Provide the [x, y] coordinate of the cell's center where the given text is located.  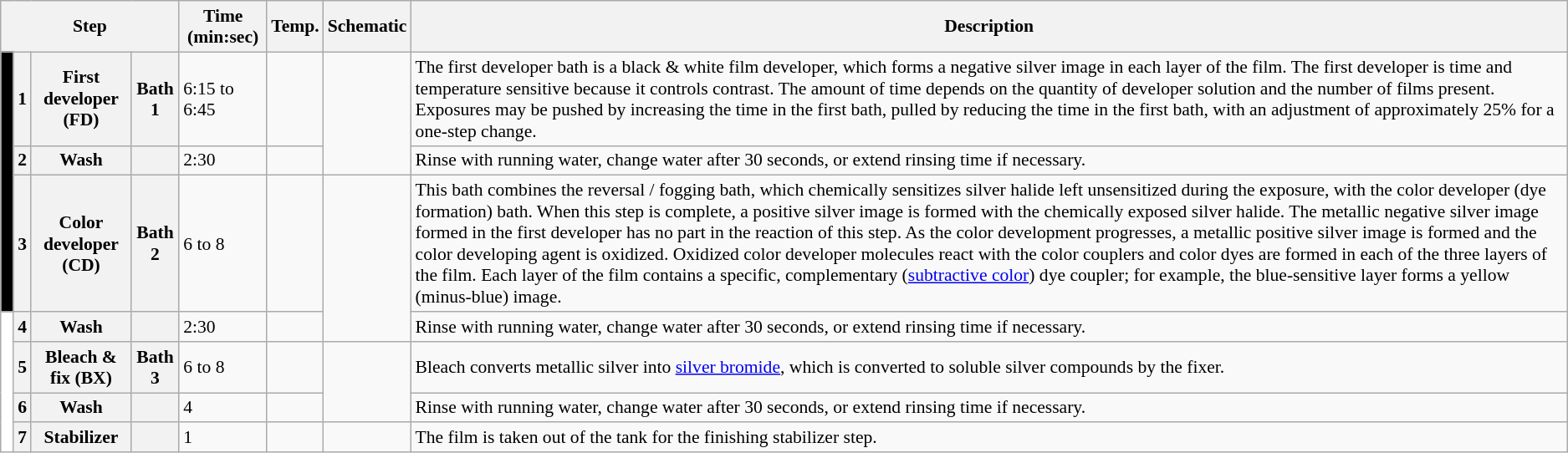
Schematic [368, 27]
Color developer (CD) [81, 244]
Description [989, 27]
3 [22, 244]
Stabilizer [81, 438]
Step [90, 27]
Bleach converts metallic silver into silver bromide, which is converted to soluble silver compounds by the fixer. [989, 368]
6 [22, 408]
2 [22, 160]
5 [22, 368]
Bath 2 [156, 244]
6:15 to 6:45 [222, 99]
Bath 1 [156, 99]
Bleach & fix (BX) [81, 368]
Bath 3 [156, 368]
First developer (FD) [81, 99]
Temp. [295, 27]
Time (min:sec) [222, 27]
The film is taken out of the tank for the finishing stabilizer step. [989, 438]
7 [22, 438]
